From the cell containing the given text, extract its center point as [X, Y] coordinate. 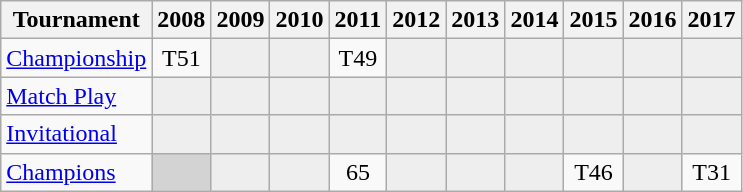
2013 [476, 20]
2015 [594, 20]
2008 [182, 20]
Champions [76, 172]
T51 [182, 58]
2009 [240, 20]
65 [358, 172]
2012 [416, 20]
Championship [76, 58]
T46 [594, 172]
2010 [300, 20]
Tournament [76, 20]
Invitational [76, 134]
2017 [712, 20]
T31 [712, 172]
T49 [358, 58]
2014 [534, 20]
Match Play [76, 96]
2011 [358, 20]
2016 [652, 20]
